Scan for the cell matching the given text and deliver its (X, Y) coordinate at center. 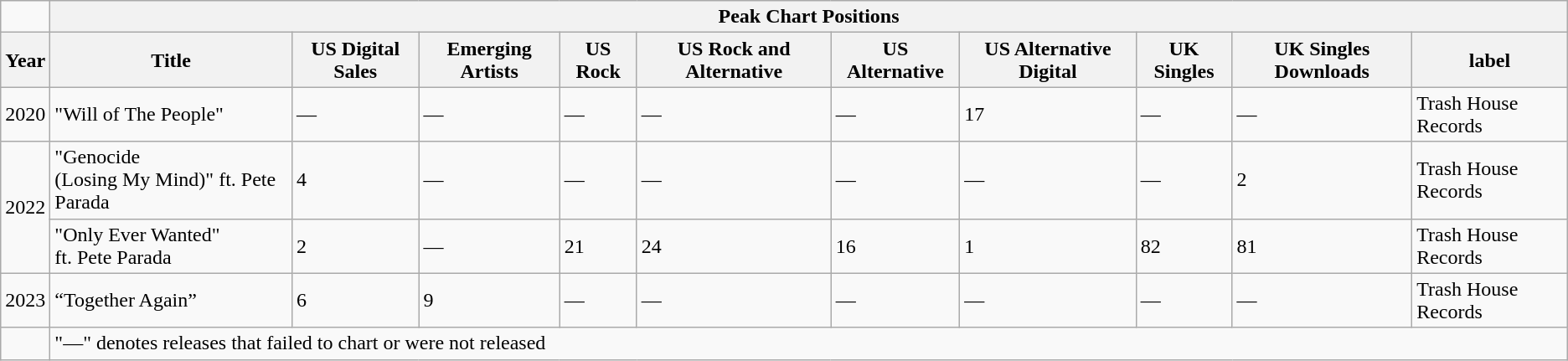
Peak Chart Positions (809, 17)
Title (171, 60)
"Only Ever Wanted"ft. Pete Parada (171, 246)
US Digital Sales (355, 60)
UK Singles (1184, 60)
16 (895, 246)
Emerging Artists (489, 60)
6 (355, 300)
"Genocide(Losing My Mind)" ft. Pete Parada (171, 180)
1 (1048, 246)
2023 (25, 300)
"—" denotes releases that failed to chart or were not released (809, 343)
label (1490, 60)
81 (1322, 246)
21 (598, 246)
2020 (25, 114)
24 (734, 246)
US Alternative Digital (1048, 60)
2022 (25, 208)
"Will of The People" (171, 114)
“Together Again” (171, 300)
4 (355, 180)
82 (1184, 246)
US Rock and Alternative (734, 60)
UK Singles Downloads (1322, 60)
US Alternative (895, 60)
17 (1048, 114)
9 (489, 300)
US Rock (598, 60)
Year (25, 60)
